Determine the [x, y] coordinate at the center of the cell enclosing the given text.  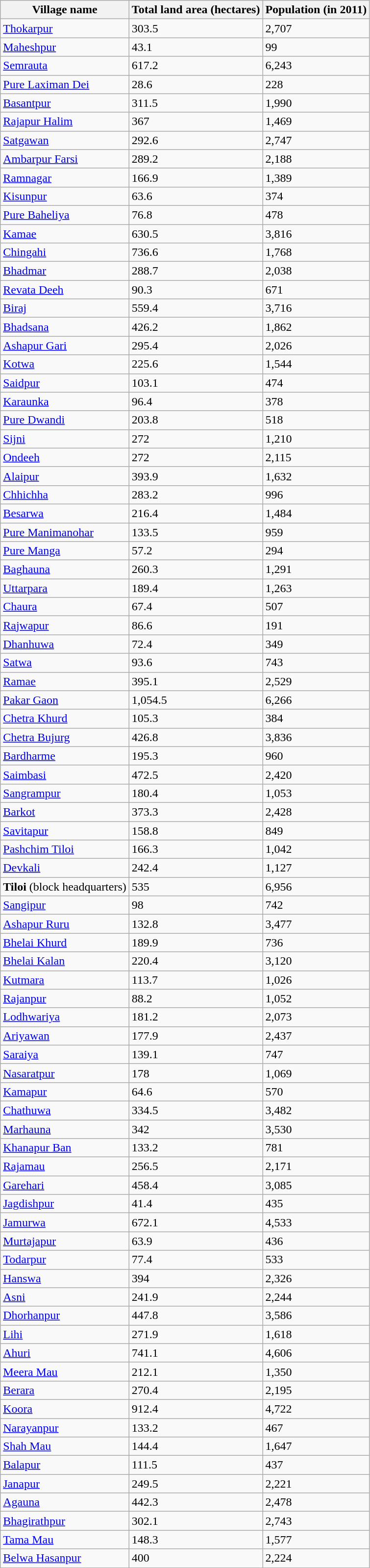
Ramae [65, 681]
Janapur [65, 1484]
Rajapur Halim [65, 122]
Sangipur [65, 905]
617.2 [196, 66]
2,707 [316, 28]
1,052 [316, 998]
6,956 [316, 887]
507 [316, 607]
Kutmara [65, 980]
3,120 [316, 961]
395.1 [196, 681]
Kamae [65, 234]
2,026 [316, 346]
148.3 [196, 1540]
Berara [65, 1390]
1,054.5 [196, 700]
393.9 [196, 476]
Revata Deeh [65, 290]
Rajamau [65, 1167]
2,420 [316, 774]
Chaura [65, 607]
1,990 [316, 103]
Ariyawan [65, 1036]
672.1 [196, 1222]
Uttarpara [65, 588]
Saraiya [65, 1054]
Jagdishpur [65, 1204]
3,530 [316, 1129]
41.4 [196, 1204]
374 [316, 196]
Pakar Gaon [65, 700]
Biraj [65, 308]
2,038 [316, 271]
1,577 [316, 1540]
2,326 [316, 1278]
2,171 [316, 1167]
256.5 [196, 1167]
426.8 [196, 737]
Pure Manga [65, 551]
294 [316, 551]
Khanapur Ban [65, 1148]
Ondeeh [65, 457]
Lihi [65, 1334]
394 [196, 1278]
2,195 [316, 1390]
195.3 [196, 756]
311.5 [196, 103]
43.1 [196, 47]
Dhorhanpur [65, 1316]
Chhichha [65, 495]
Baghauna [65, 570]
373.3 [196, 812]
849 [316, 831]
Pure Baheliya [65, 215]
283.2 [196, 495]
Kisunpur [65, 196]
203.8 [196, 420]
630.5 [196, 234]
57.2 [196, 551]
63.9 [196, 1241]
295.4 [196, 346]
1,469 [316, 122]
Bhadsana [65, 327]
378 [316, 401]
1,544 [316, 364]
Kotwa [65, 364]
736 [316, 943]
177.9 [196, 1036]
Balapur [65, 1465]
1,127 [316, 868]
Meera Mau [65, 1371]
Pure Manimanohar [65, 532]
3,836 [316, 737]
Barkot [65, 812]
Satwa [65, 663]
3,482 [316, 1110]
Nasaratpur [65, 1073]
Agauna [65, 1502]
3,085 [316, 1185]
249.5 [196, 1484]
4,606 [316, 1353]
736.6 [196, 252]
Thokarpur [65, 28]
28.6 [196, 84]
437 [316, 1465]
Bhelai Kalan [65, 961]
2,428 [316, 812]
98 [196, 905]
435 [316, 1204]
Saimbasi [65, 774]
533 [316, 1260]
241.9 [196, 1297]
270.4 [196, 1390]
2,188 [316, 159]
2,747 [316, 140]
Asni [65, 1297]
133.5 [196, 532]
Ahuri [65, 1353]
Dhanhuwa [65, 644]
93.6 [196, 663]
Garehari [65, 1185]
Pure Dwandi [65, 420]
4,722 [316, 1409]
Belwa Hasanpur [65, 1558]
Besarwa [65, 513]
Shah Mau [65, 1446]
535 [196, 887]
111.5 [196, 1465]
Saidpur [65, 383]
2,224 [316, 1558]
77.4 [196, 1260]
288.7 [196, 271]
367 [196, 122]
67.4 [196, 607]
1,350 [316, 1371]
Pashchim Tiloi [65, 849]
Alaipur [65, 476]
Chathuwa [65, 1110]
260.3 [196, 570]
158.8 [196, 831]
1,069 [316, 1073]
225.6 [196, 364]
166.3 [196, 849]
1,210 [316, 439]
478 [316, 215]
76.8 [196, 215]
442.3 [196, 1502]
103.1 [196, 383]
178 [196, 1073]
Narayanpur [65, 1428]
3,586 [316, 1316]
472.5 [196, 774]
Sangrampur [65, 793]
2,478 [316, 1502]
384 [316, 719]
Tama Mau [65, 1540]
132.8 [196, 924]
Satgawan [65, 140]
242.4 [196, 868]
Chingahi [65, 252]
Ashapur Gari [65, 346]
3,816 [316, 234]
181.2 [196, 1017]
Lodhwariya [65, 1017]
1,263 [316, 588]
64.6 [196, 1092]
1,026 [316, 980]
4,533 [316, 1222]
220.4 [196, 961]
166.9 [196, 177]
189.9 [196, 943]
1,291 [316, 570]
Rajanpur [65, 998]
2,244 [316, 1297]
72.4 [196, 644]
144.4 [196, 1446]
Sijni [65, 439]
Murtajapur [65, 1241]
180.4 [196, 793]
Bardharme [65, 756]
271.9 [196, 1334]
189.4 [196, 588]
2,437 [316, 1036]
Total land area (hectares) [196, 10]
Chetra Khurd [65, 719]
458.4 [196, 1185]
Karaunka [65, 401]
Bhadmar [65, 271]
1,042 [316, 849]
781 [316, 1148]
228 [316, 84]
Ramnagar [65, 177]
Koora [65, 1409]
334.5 [196, 1110]
912.4 [196, 1409]
113.7 [196, 980]
2,743 [316, 1521]
436 [316, 1241]
139.1 [196, 1054]
743 [316, 663]
2,529 [316, 681]
99 [316, 47]
6,266 [316, 700]
400 [196, 1558]
559.4 [196, 308]
741.1 [196, 1353]
Bhagirathpur [65, 1521]
671 [316, 290]
474 [316, 383]
1,484 [316, 513]
742 [316, 905]
960 [316, 756]
2,073 [316, 1017]
Tiloi (block headquarters) [65, 887]
96.4 [196, 401]
191 [316, 625]
Chetra Bujurg [65, 737]
289.2 [196, 159]
Hanswa [65, 1278]
Semrauta [65, 66]
Basantpur [65, 103]
Devkali [65, 868]
Village name [65, 10]
Rajwapur [65, 625]
3,716 [316, 308]
Population (in 2011) [316, 10]
212.1 [196, 1371]
302.1 [196, 1521]
342 [196, 1129]
1,768 [316, 252]
Todarpur [65, 1260]
Ambarpur Farsi [65, 159]
Savitapur [65, 831]
959 [316, 532]
303.5 [196, 28]
349 [316, 644]
216.4 [196, 513]
86.6 [196, 625]
6,243 [316, 66]
Bhelai Khurd [65, 943]
747 [316, 1054]
105.3 [196, 719]
996 [316, 495]
90.3 [196, 290]
570 [316, 1092]
Kamapur [65, 1092]
1,862 [316, 327]
Marhauna [65, 1129]
Jamurwa [65, 1222]
3,477 [316, 924]
1,618 [316, 1334]
1,053 [316, 793]
Ashapur Ruru [65, 924]
1,389 [316, 177]
Maheshpur [65, 47]
1,647 [316, 1446]
63.6 [196, 196]
2,221 [316, 1484]
292.6 [196, 140]
518 [316, 420]
467 [316, 1428]
426.2 [196, 327]
1,632 [316, 476]
2,115 [316, 457]
447.8 [196, 1316]
88.2 [196, 998]
Pure Laximan Dei [65, 84]
